Detect which cell encompasses the target text, then output its [x, y] center coordinate. 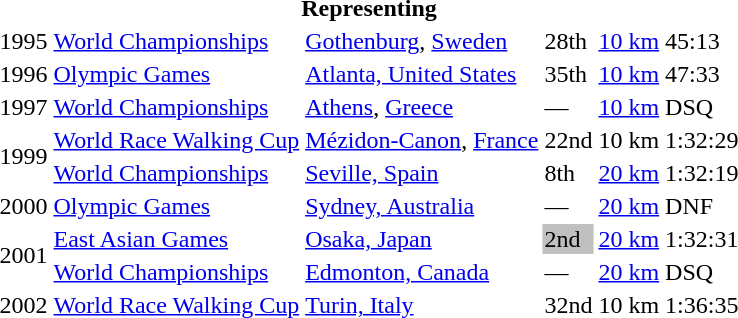
Edmonton, Canada [422, 272]
2nd [568, 239]
Atlanta, United States [422, 74]
Sydney, Australia [422, 206]
28th [568, 41]
East Asian Games [176, 239]
Seville, Spain [422, 173]
Athens, Greece [422, 107]
Osaka, Japan [422, 239]
World Race Walking Cup [176, 140]
Gothenburg, Sweden [422, 41]
8th [568, 173]
22nd [568, 140]
Mézidon-Canon, France [422, 140]
35th [568, 74]
